Determine the [X, Y] coordinate at the center of the cell enclosing the given text.  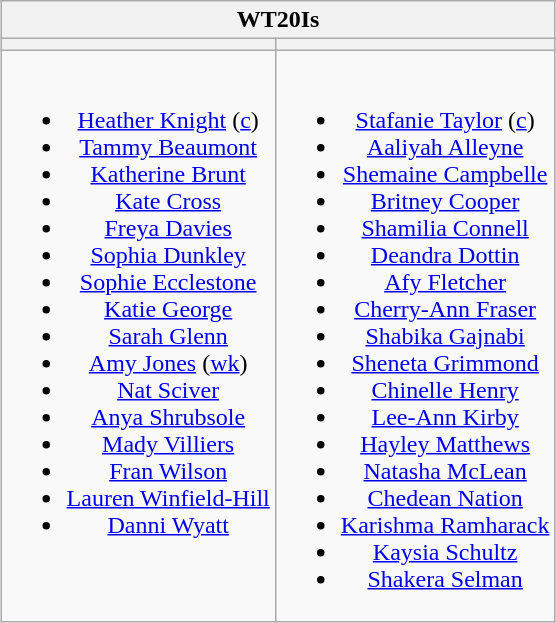
WT20Is [278, 20]
